From the cell containing the given text, extract its center point as (x, y) coordinate. 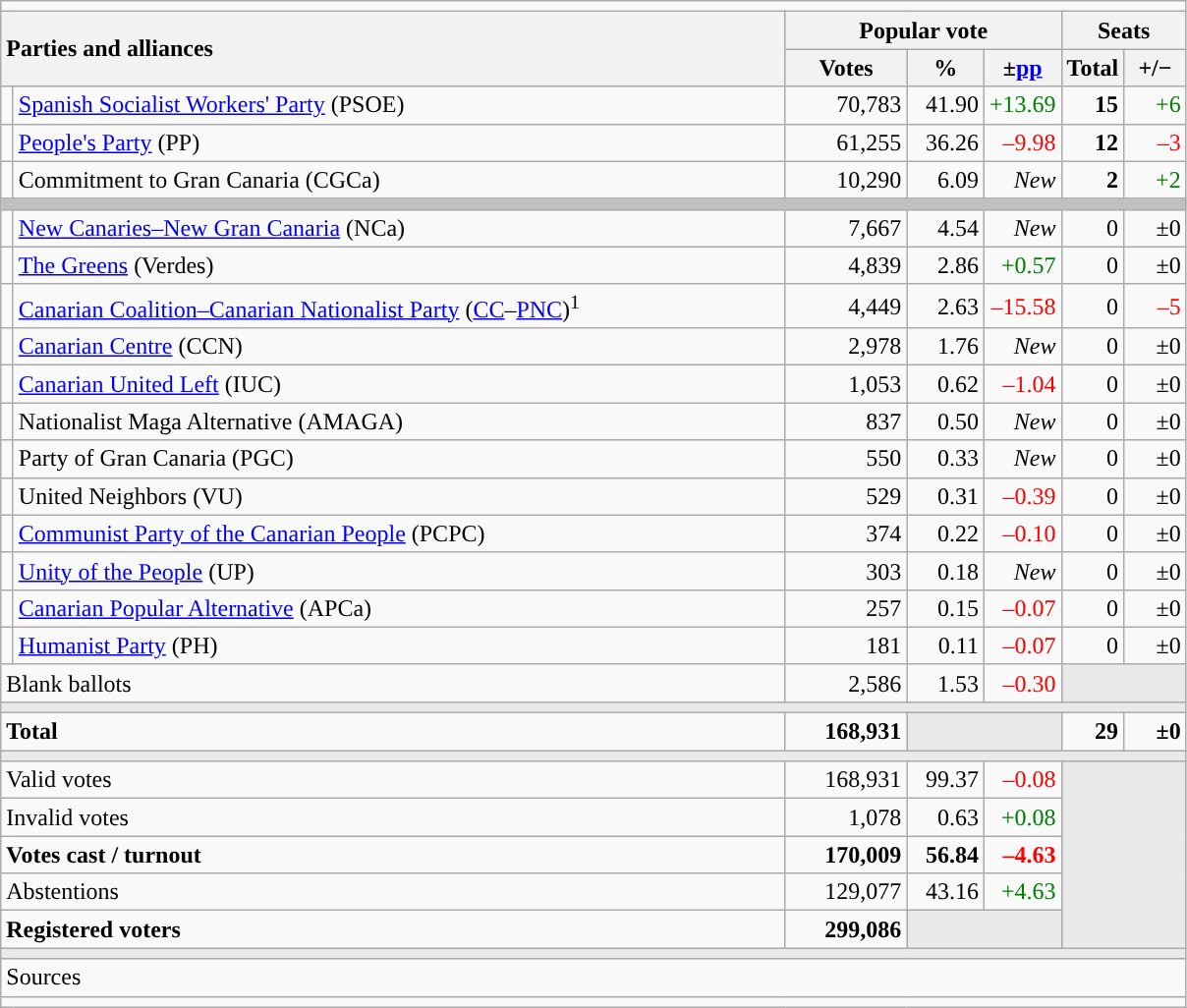
Spanish Socialist Workers' Party (PSOE) (399, 105)
2.63 (945, 307)
+4.63 (1022, 892)
70,783 (846, 105)
56.84 (945, 855)
257 (846, 608)
129,077 (846, 892)
Canarian Popular Alternative (APCa) (399, 608)
–0.10 (1022, 533)
–3 (1156, 142)
–5 (1156, 307)
0.33 (945, 459)
+2 (1156, 180)
+0.57 (1022, 265)
+6 (1156, 105)
36.26 (945, 142)
1.76 (945, 347)
–1.04 (1022, 384)
People's Party (PP) (399, 142)
Valid votes (393, 780)
2,586 (846, 683)
0.63 (945, 817)
12 (1093, 142)
+13.69 (1022, 105)
0.18 (945, 571)
0.22 (945, 533)
Abstentions (393, 892)
Seats (1124, 30)
Blank ballots (393, 683)
6.09 (945, 180)
181 (846, 645)
2.86 (945, 265)
0.11 (945, 645)
1.53 (945, 683)
4,839 (846, 265)
7,667 (846, 228)
0.31 (945, 496)
United Neighbors (VU) (399, 496)
Canarian Coalition–Canarian Nationalist Party (CC–PNC)1 (399, 307)
Registered voters (393, 929)
61,255 (846, 142)
0.50 (945, 421)
Votes (846, 68)
2,978 (846, 347)
374 (846, 533)
0.15 (945, 608)
170,009 (846, 855)
10,290 (846, 180)
Votes cast / turnout (393, 855)
4.54 (945, 228)
43.16 (945, 892)
Popular vote (924, 30)
0.62 (945, 384)
99.37 (945, 780)
Canarian United Left (IUC) (399, 384)
+/− (1156, 68)
The Greens (Verdes) (399, 265)
Party of Gran Canaria (PGC) (399, 459)
–4.63 (1022, 855)
Sources (593, 978)
–0.08 (1022, 780)
550 (846, 459)
299,086 (846, 929)
1,053 (846, 384)
Invalid votes (393, 817)
New Canaries–New Gran Canaria (NCa) (399, 228)
–9.98 (1022, 142)
15 (1093, 105)
837 (846, 421)
29 (1093, 732)
–0.39 (1022, 496)
% (945, 68)
Unity of the People (UP) (399, 571)
41.90 (945, 105)
2 (1093, 180)
529 (846, 496)
Commitment to Gran Canaria (CGCa) (399, 180)
±pp (1022, 68)
Nationalist Maga Alternative (AMAGA) (399, 421)
+0.08 (1022, 817)
–15.58 (1022, 307)
Canarian Centre (CCN) (399, 347)
303 (846, 571)
1,078 (846, 817)
Parties and alliances (393, 49)
4,449 (846, 307)
–0.30 (1022, 683)
Communist Party of the Canarian People (PCPC) (399, 533)
Humanist Party (PH) (399, 645)
